Pinpoint the cell where the given text exists, returning its (x, y) midpoint coordinate. 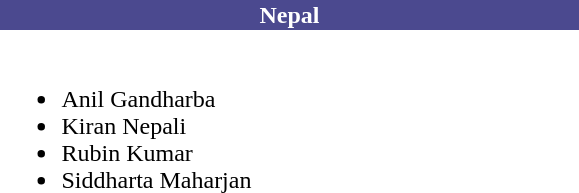
Nepal (290, 15)
